Detect which cell encompasses the target text, then output its [x, y] center coordinate. 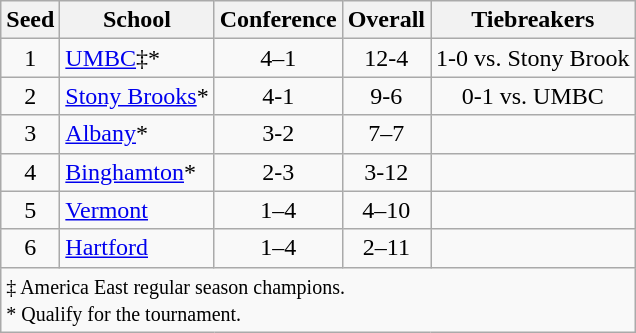
Albany* [137, 134]
Vermont [137, 210]
3 [30, 134]
1 [30, 58]
3-2 [278, 134]
Overall [386, 20]
9-6 [386, 96]
0-1 vs. UMBC [533, 96]
Stony Brooks* [137, 96]
4–10 [386, 210]
UMBC‡* [137, 58]
2 [30, 96]
Conference [278, 20]
4–1 [278, 58]
2-3 [278, 172]
‡ America East regular season champions.* Qualify for the tournament. [318, 300]
4 [30, 172]
Hartford [137, 248]
12-4 [386, 58]
1-0 vs. Stony Brook [533, 58]
3-12 [386, 172]
Seed [30, 20]
Tiebreakers [533, 20]
7–7 [386, 134]
5 [30, 210]
4-1 [278, 96]
2–11 [386, 248]
6 [30, 248]
Binghamton* [137, 172]
School [137, 20]
